Output the [X, Y] coordinate of the center of the cell containing the given text.  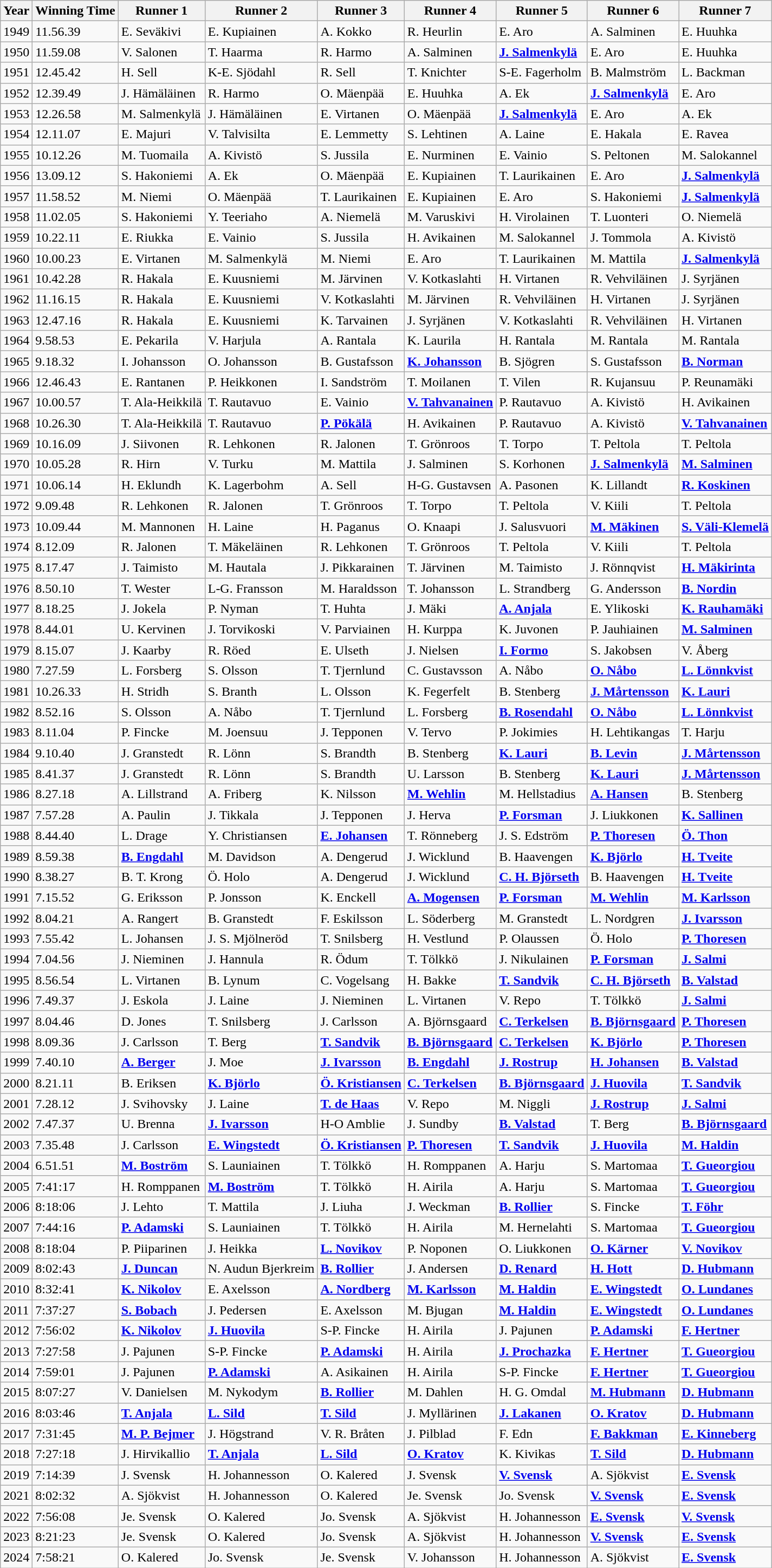
1974 [16, 547]
J. Sundby [450, 1124]
8.04.21 [75, 918]
J. Lakanen [542, 1413]
2015 [16, 1392]
9.18.32 [75, 361]
L. Nordgren [633, 918]
D. Renard [542, 1269]
A. Laine [542, 134]
T. Huhta [361, 609]
T. Johansson [450, 588]
E. Johansen [361, 835]
J. Hirvikallio [161, 1454]
7.04.56 [75, 960]
J. Liukkonen [633, 815]
1985 [16, 774]
H. Eklundh [161, 485]
12.26.58 [75, 114]
1983 [16, 733]
H. Johansen [633, 1062]
7.15.52 [75, 897]
T. Föhr [725, 1207]
1987 [16, 815]
V. Parviainen [361, 630]
V. Talvisilta [261, 134]
2014 [16, 1372]
A. Hansen [633, 794]
1955 [16, 155]
M. Taimisto [542, 567]
7:58:21 [75, 1557]
E. Lemmetty [361, 134]
J. Lehto [161, 1207]
8.56.54 [75, 980]
M. Dahlen [450, 1392]
7.28.12 [75, 1104]
K. Juvonen [542, 630]
1975 [16, 567]
R. Hirn [161, 464]
K. Enckell [361, 897]
D. Jones [161, 1021]
8.50.10 [75, 588]
T. Vilen [542, 382]
T. Järvinen [450, 567]
J. Prochazka [542, 1351]
10.12.26 [75, 155]
L. Drage [161, 835]
9.10.40 [75, 753]
1957 [16, 196]
R. Koskinen [725, 485]
H. Bakke [450, 980]
1996 [16, 1001]
7:56:02 [75, 1331]
7.55.42 [75, 939]
1979 [16, 650]
B. Granstedt [261, 918]
2004 [16, 1165]
H-G. Gustavsen [450, 485]
12.39.49 [75, 93]
A. Niemelä [361, 217]
J. Moe [261, 1062]
H. Vestlund [450, 939]
J. Tikkala [261, 815]
J. Torvikoski [261, 630]
2019 [16, 1475]
8.44.01 [75, 630]
Year [16, 11]
1953 [16, 114]
7:59:01 [75, 1372]
12.47.16 [75, 320]
7.47.37 [75, 1124]
2006 [16, 1207]
M. Niggli [542, 1104]
C. Vogelsang [361, 980]
R. Röed [261, 650]
7.35.48 [75, 1145]
S-E. Fagerholm [542, 73]
J. Salminen [450, 464]
1959 [16, 237]
1949 [16, 31]
N. Audun Bjerkreim [261, 1269]
T. Luonteri [633, 217]
A. Anjala [542, 609]
8.38.27 [75, 877]
J. Pedersen [261, 1310]
T. Mäkeläinen [261, 547]
J. Svihovsky [161, 1104]
M. Hautala [261, 567]
Runner 3 [361, 11]
R. Heurlin [450, 31]
A. Mogensen [450, 897]
O. Kärner [633, 1248]
8.12.09 [75, 547]
S. Gustafsson [633, 361]
1977 [16, 609]
B. Sjögren [542, 361]
1965 [16, 361]
M. Haraldsson [361, 588]
H. Lehtikangas [633, 733]
K. Lillandt [633, 485]
P. Jokimies [542, 733]
1973 [16, 526]
8:21:23 [75, 1537]
8.21.11 [75, 1083]
8.15.07 [75, 650]
V. Tervo [450, 733]
R. Ödum [361, 960]
1991 [16, 897]
K. Kivikas [542, 1454]
2000 [16, 1083]
L. Söderberg [450, 918]
M. Hubmann [633, 1392]
11.56.39 [75, 31]
K. Lagerbohm [261, 485]
L. Strandberg [542, 588]
Runner 1 [161, 11]
1950 [16, 52]
9.09.48 [75, 506]
S. Peltonen [633, 155]
P. Reunamäki [725, 382]
2001 [16, 1104]
H. Sell [161, 73]
S. Fincke [633, 1207]
B. Levin [633, 753]
A. Lillstrand [161, 794]
J. Kaarby [161, 650]
H. Hott [633, 1269]
1988 [16, 835]
B. Eriksen [161, 1083]
7:41:17 [75, 1186]
E. Kinneberg [725, 1434]
M. Granstedt [542, 918]
H. Mäkirinta [725, 567]
R. Kujansuu [633, 382]
1961 [16, 279]
J. Siivonen [161, 444]
H. Paganus [361, 526]
10.26.30 [75, 423]
1968 [16, 423]
10.00.57 [75, 403]
H. Stridh [161, 691]
8:02:43 [75, 1269]
8:18:04 [75, 1248]
7:27:58 [75, 1351]
2022 [16, 1516]
Runner 6 [633, 11]
A. Nordberg [361, 1290]
P. Nyman [261, 609]
C. Gustavsson [450, 671]
Ö. Thon [725, 835]
E. Ulseth [361, 650]
Winning Time [75, 11]
2012 [16, 1331]
2018 [16, 1454]
J. Hannula [261, 960]
1986 [16, 794]
V. R. Bråten [361, 1434]
J. Nielsen [450, 650]
G. Eriksson [161, 897]
1981 [16, 691]
7.27.59 [75, 671]
F. Edn [542, 1434]
J. Herva [450, 815]
1995 [16, 980]
8.17.47 [75, 567]
7.57.28 [75, 815]
2007 [16, 1227]
1989 [16, 856]
2017 [16, 1434]
10.05.28 [75, 464]
P. Fincke [161, 733]
M. Nykodym [261, 1392]
K. Laurila [450, 341]
M. Mannonen [161, 526]
1970 [16, 464]
2023 [16, 1537]
2021 [16, 1495]
E. Rantanen [161, 382]
2003 [16, 1145]
1990 [16, 877]
H. Laine [261, 526]
8.52.16 [75, 712]
10.26.33 [75, 691]
O. Johansson [261, 361]
O. Liukkonen [542, 1248]
R. Sell [361, 73]
B. Nordin [725, 588]
Runner 7 [725, 11]
12.45.42 [75, 73]
A. Kokko [361, 31]
T. de Haas [361, 1104]
8.11.04 [75, 733]
I. Johansson [161, 361]
1962 [16, 300]
H. G. Omdal [542, 1392]
V. Åberg [725, 650]
6.51.51 [75, 1165]
P. Pökälä [361, 423]
A. Rangert [161, 918]
J. Taimisto [161, 567]
12.11.07 [75, 134]
1951 [16, 73]
11.59.08 [75, 52]
8.09.36 [75, 1042]
H. Virolainen [542, 217]
E. Riukka [161, 237]
M. Varuskivi [450, 217]
J. Tommola [633, 237]
J. Rönnqvist [633, 567]
1958 [16, 217]
K. Rauhamäki [725, 609]
1967 [16, 403]
8:32:41 [75, 1290]
1980 [16, 671]
A. Sell [361, 485]
S. Väli-Klemelä [725, 526]
G. Andersson [633, 588]
F. Eskilsson [361, 918]
E. Ravea [725, 134]
J. Högstrand [261, 1434]
B. Norman [725, 361]
1969 [16, 444]
7:31:45 [75, 1434]
1998 [16, 1042]
1992 [16, 918]
11.58.52 [75, 196]
8.59.38 [75, 856]
A. Paulin [161, 815]
2016 [16, 1413]
P. Jonsson [261, 897]
1971 [16, 485]
10.16.09 [75, 444]
2009 [16, 1269]
1994 [16, 960]
10.09.44 [75, 526]
Y. Christiansen [261, 835]
8:07:27 [75, 1392]
A. Pasonen [542, 485]
2008 [16, 1248]
V. Harjula [261, 341]
8.04.46 [75, 1021]
2002 [16, 1124]
L. Backman [725, 73]
2010 [16, 1290]
J. Pikkarainen [361, 567]
J. Andersen [450, 1269]
2013 [16, 1351]
7:37:27 [75, 1310]
1997 [16, 1021]
V. Danielsen [161, 1392]
8:02:32 [75, 1495]
1984 [16, 753]
M. Tuomaila [161, 155]
7.49.37 [75, 1001]
A. Berger [161, 1062]
2005 [16, 1186]
O. Knaapi [450, 526]
11.16.15 [75, 300]
1956 [16, 176]
T. Mattila [261, 1207]
S. Branth [261, 691]
B. Lynum [261, 980]
E. Majuri [161, 134]
1960 [16, 258]
10.00.23 [75, 258]
T. Haarma [261, 52]
F. Bakkman [633, 1434]
B. T. Krong [161, 877]
M. P. Bejmer [161, 1434]
7.40.10 [75, 1062]
U. Brenna [161, 1124]
J. S. Edström [542, 835]
H. Rantala [542, 341]
P. Jauhiainen [633, 630]
A. Friberg [261, 794]
M. Bjugan [450, 1310]
K. Johansson [450, 361]
K. Tarvainen [361, 320]
8.44.40 [75, 835]
8.18.25 [75, 609]
9.58.53 [75, 341]
L-G. Fransson [261, 588]
J. Mäki [450, 609]
10.42.28 [75, 279]
P. Olaussen [542, 939]
1954 [16, 134]
2024 [16, 1557]
J. Liuha [361, 1207]
7:56:08 [75, 1516]
S. Korhonen [542, 464]
E. Hakala [633, 134]
2011 [16, 1310]
I. Formo [542, 650]
P. Noponen [450, 1248]
B. Gustafsson [361, 361]
M. Hernelahti [542, 1227]
1972 [16, 506]
V. Salonen [161, 52]
P. Heikkonen [261, 382]
1978 [16, 630]
13.09.12 [75, 176]
S. Lehtinen [450, 134]
12.46.43 [75, 382]
7:44:16 [75, 1227]
1966 [16, 382]
1993 [16, 939]
A. Rantala [361, 341]
H. Kurppa [450, 630]
V. Johansson [450, 1557]
J. Myllärinen [450, 1413]
T. Moilanen [450, 382]
J. Salusvuori [542, 526]
H-O Amblie [361, 1124]
1976 [16, 588]
Runner 4 [450, 11]
M. Hellstadius [542, 794]
S. Jakobsen [633, 650]
J. Duncan [161, 1269]
1964 [16, 341]
S. Bobach [161, 1310]
Runner 5 [542, 11]
8:18:06 [75, 1207]
E. Ylikoski [633, 609]
8.27.18 [75, 794]
E. Pekarila [161, 341]
A. Björnsgaard [450, 1021]
J. Weckman [450, 1207]
T. Harju [725, 733]
P. Piiparinen [161, 1248]
A. Asikainen [361, 1372]
T. Wester [161, 588]
1982 [16, 712]
1952 [16, 93]
K. Sallinen [725, 815]
T. Knichter [450, 73]
7:27:18 [75, 1454]
E. Nurminen [450, 155]
J. Pilblad [450, 1434]
1999 [16, 1062]
K-E. Sjödahl [261, 73]
L. Olsson [361, 691]
I. Sandström [361, 382]
E. Seväkivi [161, 31]
8.41.37 [75, 774]
J. Jokela [161, 609]
U. Kervinen [161, 630]
V. Novikov [725, 1248]
J. Eskola [161, 1001]
J. S. Mjölneröd [261, 939]
J. Nikulainen [542, 960]
10.06.14 [75, 485]
M. Davidson [261, 856]
7:14:39 [75, 1475]
K. Nilsson [361, 794]
O. Niemelä [725, 217]
10.22.11 [75, 237]
8:03:46 [75, 1413]
11.02.05 [75, 217]
L. Johansen [161, 939]
T. Rönneberg [450, 835]
J. Heikka [261, 1248]
Y. Teeriaho [261, 217]
Runner 2 [261, 11]
M. Mäkinen [633, 526]
1963 [16, 320]
K. Fegerfelt [450, 691]
L. Novikov [361, 1248]
U. Larsson [450, 774]
B. Malmström [633, 73]
V. Turku [261, 464]
B. Rosendahl [542, 712]
M. Joensuu [261, 733]
